Capture the cell that displays the provided text and extract its (x, y) central coordinate. 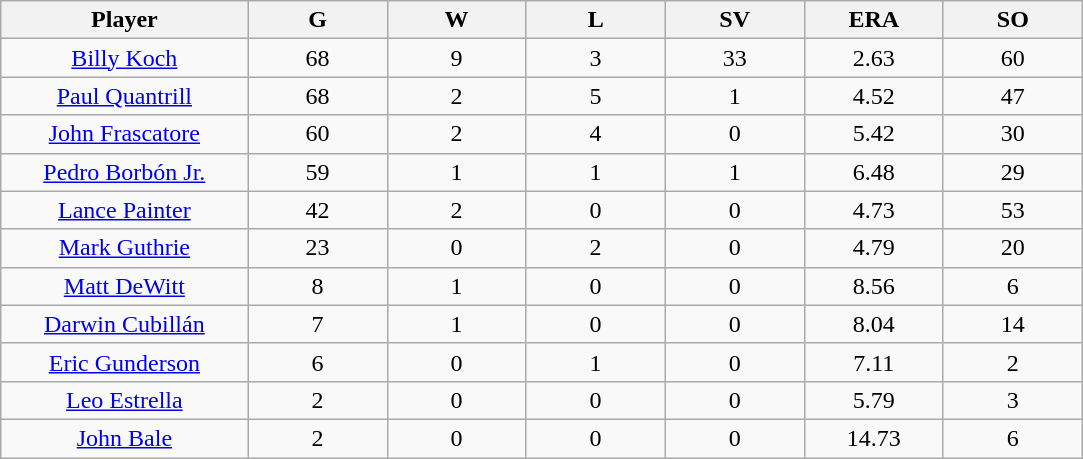
9 (456, 58)
G (318, 20)
30 (1012, 134)
L (596, 20)
Leo Estrella (124, 400)
42 (318, 210)
Darwin Cubillán (124, 324)
2.63 (874, 58)
John Bale (124, 438)
8.04 (874, 324)
4.52 (874, 96)
5 (596, 96)
7 (318, 324)
4 (596, 134)
33 (734, 58)
Player (124, 20)
8.56 (874, 286)
14.73 (874, 438)
4.73 (874, 210)
5.42 (874, 134)
Pedro Borbón Jr. (124, 172)
Mark Guthrie (124, 248)
ERA (874, 20)
Paul Quantrill (124, 96)
SV (734, 20)
59 (318, 172)
8 (318, 286)
20 (1012, 248)
4.79 (874, 248)
23 (318, 248)
7.11 (874, 362)
47 (1012, 96)
29 (1012, 172)
53 (1012, 210)
5.79 (874, 400)
Lance Painter (124, 210)
Matt DeWitt (124, 286)
6.48 (874, 172)
14 (1012, 324)
SO (1012, 20)
John Frascatore (124, 134)
Eric Gunderson (124, 362)
W (456, 20)
Billy Koch (124, 58)
